From the cell containing the given text, extract its center point as (X, Y) coordinate. 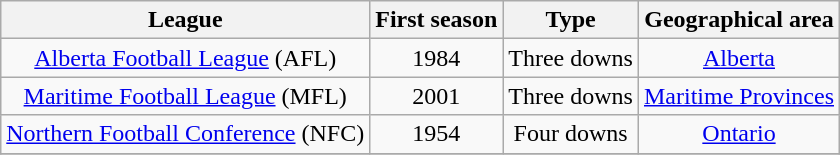
Geographical area (738, 20)
Four downs (571, 134)
First season (436, 20)
Maritime Provinces (738, 96)
Type (571, 20)
Alberta (738, 58)
Alberta Football League (AFL) (186, 58)
Ontario (738, 134)
League (186, 20)
1954 (436, 134)
1984 (436, 58)
2001 (436, 96)
Maritime Football League (MFL) (186, 96)
Northern Football Conference (NFC) (186, 134)
